Return [X, Y] of the center of cell containing provided text 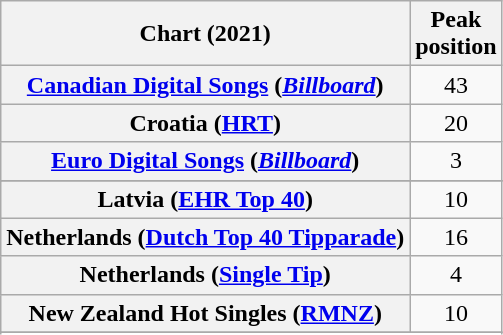
Netherlands (Single Tip) [206, 275]
Netherlands (Dutch Top 40 Tipparade) [206, 237]
New Zealand Hot Singles (RMNZ) [206, 313]
Chart (2021) [206, 34]
Canadian Digital Songs (Billboard) [206, 85]
4 [456, 275]
Peakposition [456, 34]
20 [456, 123]
Euro Digital Songs (Billboard) [206, 161]
3 [456, 161]
Croatia (HRT) [206, 123]
Latvia (EHR Top 40) [206, 199]
16 [456, 237]
43 [456, 85]
